Search for the cell housing the specified text and yield its (X, Y) center coordinate. 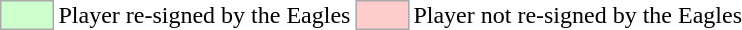
Player re-signed by the Eagles (204, 15)
